Pinpoint the cell where the given text exists, returning its (x, y) midpoint coordinate. 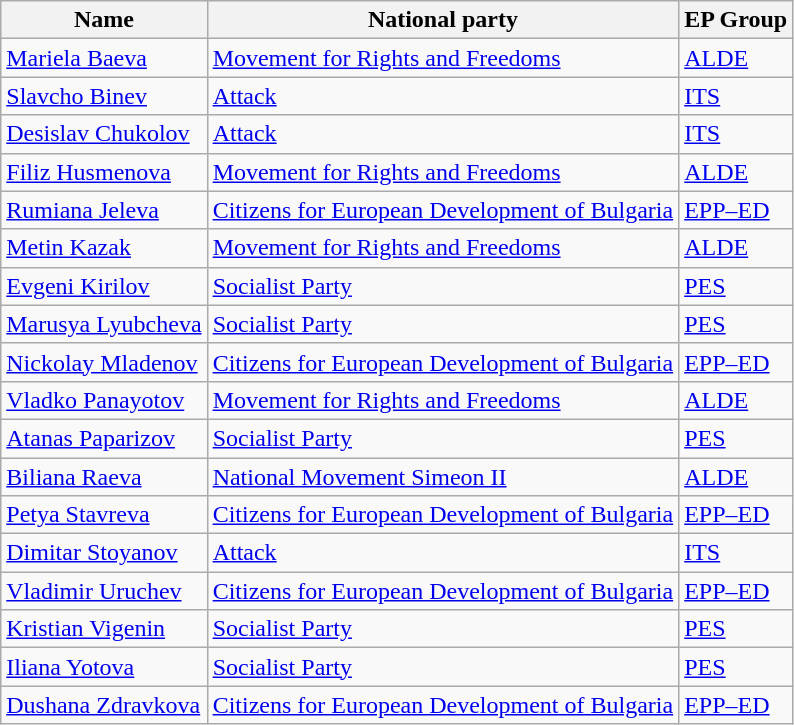
Nickolay Mladenov (104, 362)
Rumiana Jeleva (104, 210)
Dimitar Stoyanov (104, 553)
Vladko Panayotov (104, 400)
Filiz Husmenova (104, 172)
Mariela Baeva (104, 58)
National Movement Simeon II (443, 477)
Metin Kazak (104, 248)
Biliana Raeva (104, 477)
Desislav Chukolov (104, 134)
Evgeni Kirilov (104, 286)
Name (104, 20)
National party (443, 20)
Atanas Paparizov (104, 438)
Slavcho Binev (104, 96)
Iliana Yotova (104, 667)
Dushana Zdravkova (104, 705)
Vladimir Uruchev (104, 591)
Kristian Vigenin (104, 629)
Marusya Lyubcheva (104, 324)
Petya Stavreva (104, 515)
EP Group (736, 20)
